Detect which cell encompasses the target text, then output its (x, y) center coordinate. 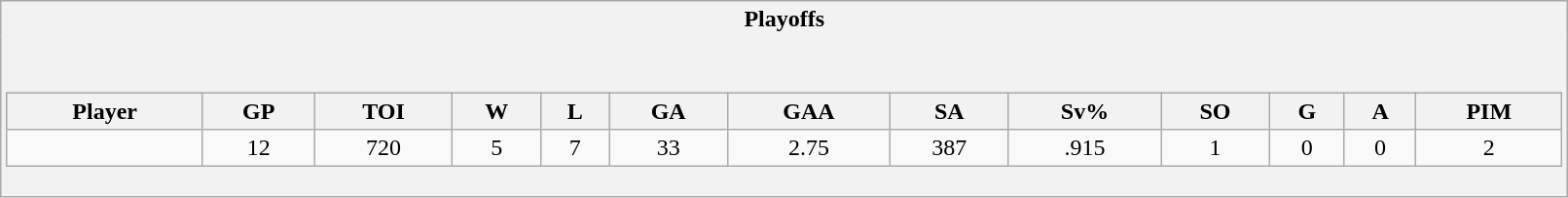
.915 (1084, 148)
PIM (1489, 111)
Player (105, 111)
GAA (810, 111)
7 (575, 148)
2.75 (810, 148)
1 (1216, 148)
Sv% (1084, 111)
720 (383, 148)
W (496, 111)
Player GP TOI W L GA GAA SA Sv% SO G A PIM 12 720 5 7 33 2.75 387 .915 1 0 0 2 (784, 117)
5 (496, 148)
TOI (383, 111)
33 (669, 148)
Playoffs (784, 20)
SA (949, 111)
L (575, 111)
SO (1216, 111)
387 (949, 148)
GA (669, 111)
GP (259, 111)
12 (259, 148)
A (1380, 111)
2 (1489, 148)
G (1306, 111)
